Determine the [X, Y] coordinate at the center of the cell enclosing the given text.  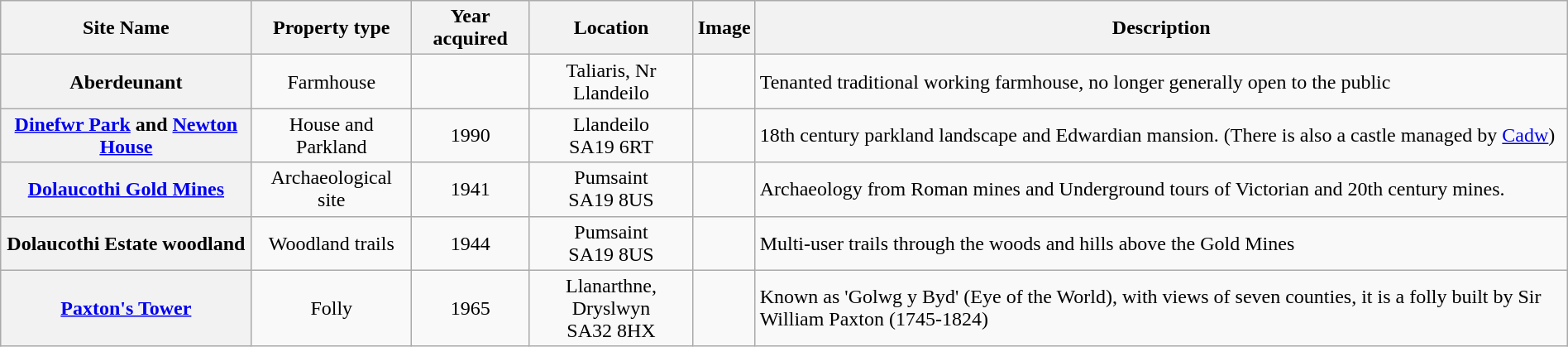
Image [724, 28]
Woodland trails [331, 243]
Known as 'Golwg y Byd' (Eye of the World), with views of seven counties, it is a folly built by Sir William Paxton (1745-1824) [1161, 308]
Dinefwr Park and Newton House [126, 136]
Dolaucothi Estate woodland [126, 243]
18th century parkland landscape and Edwardian mansion. (There is also a castle managed by Cadw) [1161, 136]
Paxton's Tower [126, 308]
1965 [470, 308]
Site Name [126, 28]
Property type [331, 28]
Folly [331, 308]
1990 [470, 136]
Taliaris, Nr Llandeilo [611, 81]
Aberdeunant [126, 81]
Year acquired [470, 28]
LlandeiloSA19 6RT [611, 136]
Llanarthne, DryslwynSA32 8HX [611, 308]
Archaeological site [331, 189]
1944 [470, 243]
Location [611, 28]
Multi-user trails through the woods and hills above the Gold Mines [1161, 243]
Description [1161, 28]
Archaeology from Roman mines and Underground tours of Victorian and 20th century mines. [1161, 189]
House and Parkland [331, 136]
Dolaucothi Gold Mines [126, 189]
1941 [470, 189]
Tenanted traditional working farmhouse, no longer generally open to the public [1161, 81]
Farmhouse [331, 81]
